Find where the given text appears and provide that cell's center as (X, Y) coordinate. 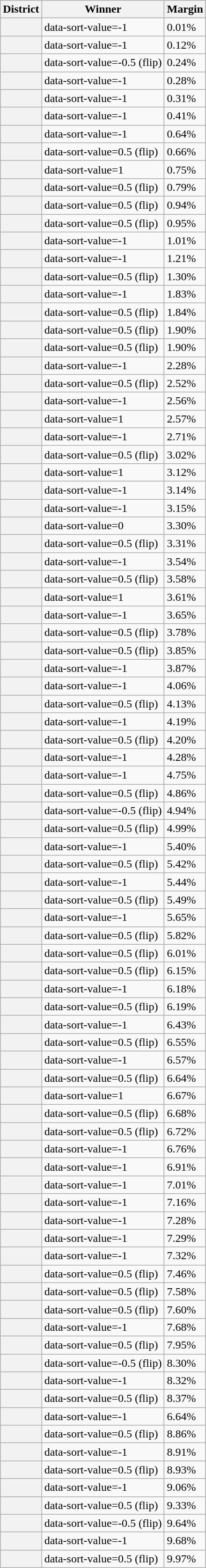
0.64% (185, 134)
3.87% (185, 668)
4.28% (185, 757)
6.68% (185, 1114)
3.61% (185, 597)
9.68% (185, 1541)
3.02% (185, 454)
0.95% (185, 223)
4.06% (185, 686)
7.16% (185, 1203)
5.65% (185, 918)
8.86% (185, 1434)
0.41% (185, 116)
0.75% (185, 169)
data-sort-value=0 (103, 526)
2.56% (185, 401)
5.40% (185, 846)
Winner (103, 9)
7.29% (185, 1238)
2.57% (185, 419)
3.30% (185, 526)
4.20% (185, 739)
1.30% (185, 277)
3.14% (185, 490)
8.93% (185, 1470)
3.12% (185, 472)
2.28% (185, 365)
3.78% (185, 633)
5.82% (185, 935)
5.44% (185, 882)
6.72% (185, 1131)
0.94% (185, 205)
0.79% (185, 187)
6.18% (185, 989)
3.65% (185, 615)
5.42% (185, 864)
0.31% (185, 98)
4.75% (185, 775)
7.58% (185, 1291)
6.67% (185, 1096)
7.60% (185, 1309)
4.19% (185, 722)
0.01% (185, 27)
3.85% (185, 650)
8.37% (185, 1399)
4.86% (185, 793)
1.84% (185, 312)
6.76% (185, 1149)
4.13% (185, 704)
8.32% (185, 1381)
9.06% (185, 1488)
6.01% (185, 953)
0.66% (185, 152)
6.91% (185, 1167)
8.91% (185, 1452)
2.52% (185, 383)
0.24% (185, 63)
7.01% (185, 1185)
9.97% (185, 1559)
7.32% (185, 1256)
6.57% (185, 1060)
2.71% (185, 437)
4.94% (185, 811)
3.54% (185, 562)
7.28% (185, 1220)
3.15% (185, 508)
0.28% (185, 80)
1.21% (185, 259)
1.01% (185, 241)
7.68% (185, 1327)
5.49% (185, 900)
6.19% (185, 1006)
6.55% (185, 1042)
0.12% (185, 45)
7.95% (185, 1345)
9.33% (185, 1505)
9.64% (185, 1523)
7.46% (185, 1274)
3.58% (185, 579)
District (21, 9)
3.31% (185, 544)
6.43% (185, 1024)
Margin (185, 9)
4.99% (185, 829)
6.15% (185, 971)
1.83% (185, 294)
8.30% (185, 1363)
